Detect which cell encompasses the target text, then output its (X, Y) center coordinate. 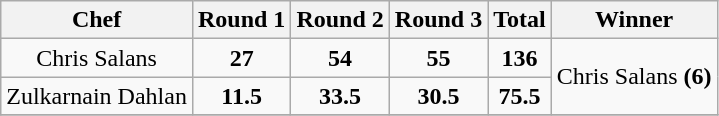
Round 2 (340, 20)
33.5 (340, 96)
Chef (97, 20)
Winner (634, 20)
27 (241, 58)
Zulkarnain Dahlan (97, 96)
Round 3 (438, 20)
Round 1 (241, 20)
Chris Salans (97, 58)
55 (438, 58)
30.5 (438, 96)
54 (340, 58)
Total (520, 20)
11.5 (241, 96)
Chris Salans (6) (634, 77)
75.5 (520, 96)
136 (520, 58)
